Output the [X, Y] coordinate of the center of the cell containing the given text.  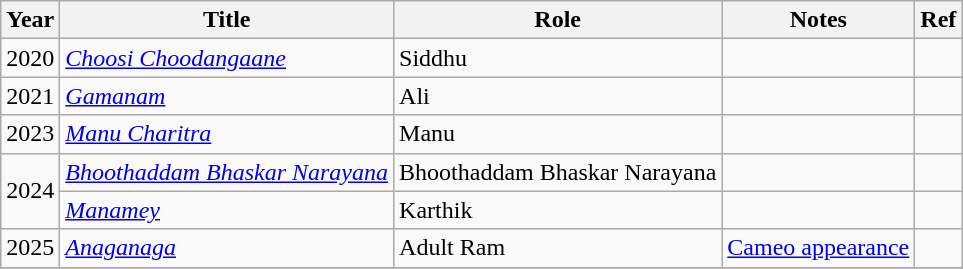
Adult Ram [558, 248]
Siddhu [558, 58]
Ref [938, 20]
Cameo appearance [818, 248]
Manu Charitra [227, 134]
Karthik [558, 210]
Manu [558, 134]
Notes [818, 20]
Ali [558, 96]
2021 [30, 96]
2025 [30, 248]
2020 [30, 58]
Choosi Choodangaane [227, 58]
2023 [30, 134]
Gamanam [227, 96]
2024 [30, 191]
Year [30, 20]
Role [558, 20]
Title [227, 20]
Manamey [227, 210]
Anaganaga [227, 248]
